From the cell containing the given text, extract its center point as (x, y) coordinate. 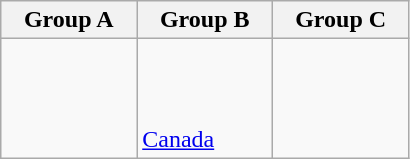
Group B (205, 20)
Group A (69, 20)
Group C (341, 20)
Canada (205, 98)
